Output the (X, Y) coordinate of the center of the cell containing the given text.  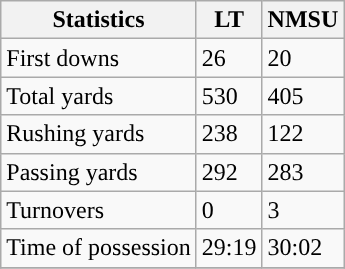
LT (229, 20)
30:02 (303, 248)
Rushing yards (99, 134)
First downs (99, 58)
Turnovers (99, 210)
122 (303, 134)
405 (303, 96)
Total yards (99, 96)
3 (303, 210)
292 (229, 172)
29:19 (229, 248)
Time of possession (99, 248)
530 (229, 96)
Passing yards (99, 172)
26 (229, 58)
283 (303, 172)
Statistics (99, 20)
238 (229, 134)
0 (229, 210)
20 (303, 58)
NMSU (303, 20)
